Determine the (x, y) coordinate at the center of the cell enclosing the given text.  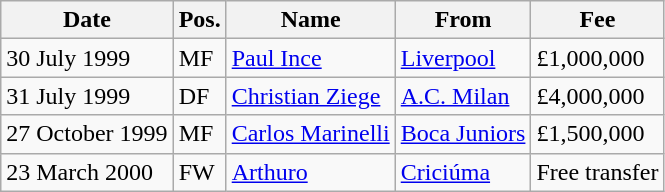
Criciúma (463, 172)
From (463, 20)
Christian Ziege (310, 96)
£1,500,000 (598, 134)
Boca Juniors (463, 134)
Liverpool (463, 58)
Arthuro (310, 172)
31 July 1999 (87, 96)
Free transfer (598, 172)
Name (310, 20)
Pos. (200, 20)
23 March 2000 (87, 172)
Fee (598, 20)
FW (200, 172)
A.C. Milan (463, 96)
30 July 1999 (87, 58)
DF (200, 96)
Carlos Marinelli (310, 134)
Paul Ince (310, 58)
£1,000,000 (598, 58)
£4,000,000 (598, 96)
27 October 1999 (87, 134)
Date (87, 20)
